Identify which cell holds the provided text, then report its [X, Y] central coordinate. 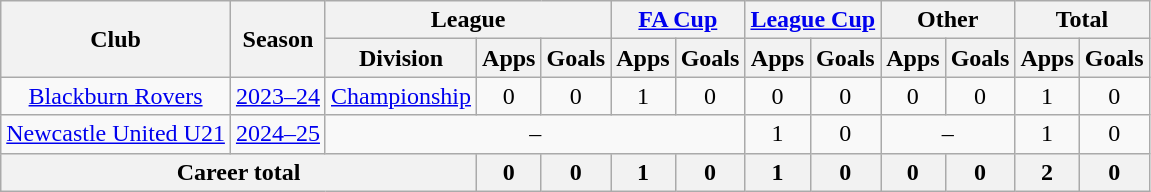
Newcastle United U21 [116, 134]
FA Cup [678, 20]
Other [948, 20]
2023–24 [278, 96]
Championship [400, 96]
Club [116, 39]
Division [400, 58]
League [468, 20]
Season [278, 39]
2024–25 [278, 134]
League Cup [813, 20]
Career total [239, 172]
Blackburn Rovers [116, 96]
2 [1047, 172]
Total [1082, 20]
